Find where the given text appears and provide that cell's center as (x, y) coordinate. 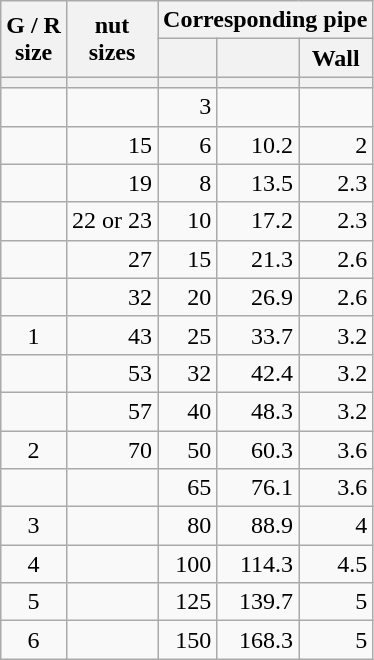
4.5 (336, 564)
100 (188, 564)
60.3 (258, 449)
139.7 (258, 602)
114.3 (258, 564)
1 (34, 335)
65 (188, 488)
33.7 (258, 335)
Wall (336, 58)
80 (188, 526)
168.3 (258, 640)
8 (188, 183)
48.3 (258, 411)
26.9 (258, 297)
57 (112, 411)
G / Rsize (34, 39)
20 (188, 297)
27 (112, 259)
10 (188, 221)
50 (188, 449)
22 or 23 (112, 221)
nut sizes (112, 39)
19 (112, 183)
76.1 (258, 488)
43 (112, 335)
88.9 (258, 526)
13.5 (258, 183)
25 (188, 335)
10.2 (258, 145)
53 (112, 373)
21.3 (258, 259)
125 (188, 602)
70 (112, 449)
150 (188, 640)
42.4 (258, 373)
40 (188, 411)
Corresponding pipe (266, 20)
17.2 (258, 221)
